Detect which cell encompasses the target text, then output its [X, Y] center coordinate. 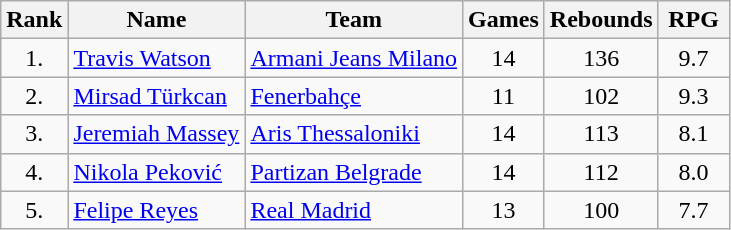
8.0 [694, 172]
3. [34, 134]
9.3 [694, 96]
Rank [34, 20]
Partizan Belgrade [354, 172]
Fenerbahçe [354, 96]
Travis Watson [156, 58]
1. [34, 58]
8.1 [694, 134]
Name [156, 20]
2. [34, 96]
Armani Jeans Milano [354, 58]
Rebounds [601, 20]
11 [504, 96]
Team [354, 20]
Real Madrid [354, 210]
Jeremiah Massey [156, 134]
Games [504, 20]
Felipe Reyes [156, 210]
13 [504, 210]
Nikola Peković [156, 172]
4. [34, 172]
Aris Thessaloniki [354, 134]
5. [34, 210]
100 [601, 210]
7.7 [694, 210]
Mirsad Türkcan [156, 96]
113 [601, 134]
136 [601, 58]
RPG [694, 20]
102 [601, 96]
9.7 [694, 58]
112 [601, 172]
